Detect which cell encompasses the target text, then output its (X, Y) center coordinate. 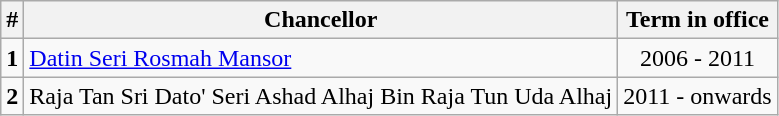
2006 - 2011 (698, 58)
2 (12, 96)
Term in office (698, 20)
Raja Tan Sri Dato' Seri Ashad Alhaj Bin Raja Tun Uda Alhaj (321, 96)
Chancellor (321, 20)
# (12, 20)
1 (12, 58)
2011 - onwards (698, 96)
Datin Seri Rosmah Mansor (321, 58)
